Return the (x, y) coordinate for the center point of the cell that contains the specified text.  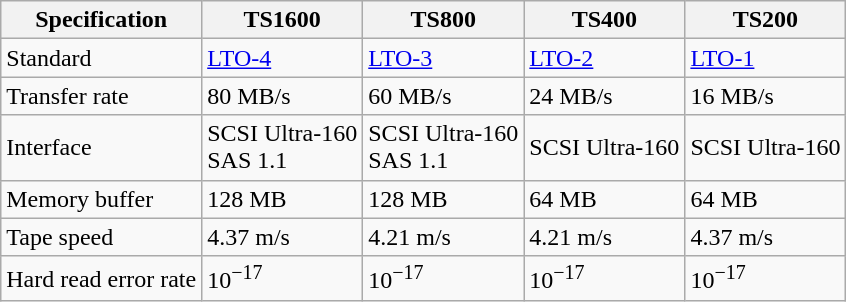
TS200 (766, 20)
TS400 (604, 20)
Memory buffer (102, 199)
24 MB/s (604, 96)
Tape speed (102, 237)
LTO-3 (444, 58)
TS1600 (282, 20)
Transfer rate (102, 96)
LTO-2 (604, 58)
80 MB/s (282, 96)
TS800 (444, 20)
LTO-4 (282, 58)
Interface (102, 148)
60 MB/s (444, 96)
Specification (102, 20)
Standard (102, 58)
16 MB/s (766, 96)
Hard read error rate (102, 278)
LTO-1 (766, 58)
